Scan for the cell matching the given text and deliver its [X, Y] coordinate at center. 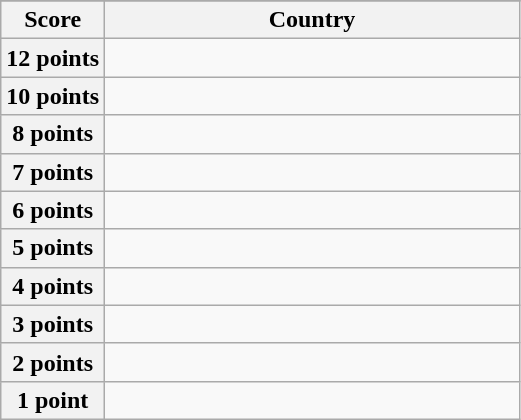
3 points [53, 324]
8 points [53, 134]
5 points [53, 248]
Country [312, 20]
7 points [53, 172]
10 points [53, 96]
1 point [53, 400]
4 points [53, 286]
2 points [53, 362]
6 points [53, 210]
Score [53, 20]
12 points [53, 58]
